From the cell containing the given text, extract its center point as [x, y] coordinate. 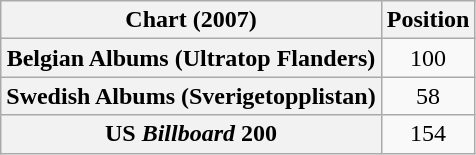
US Billboard 200 [191, 134]
Swedish Albums (Sverigetopplistan) [191, 96]
154 [428, 134]
Position [428, 20]
Belgian Albums (Ultratop Flanders) [191, 58]
58 [428, 96]
100 [428, 58]
Chart (2007) [191, 20]
